Identify which cell holds the provided text, then report its [x, y] central coordinate. 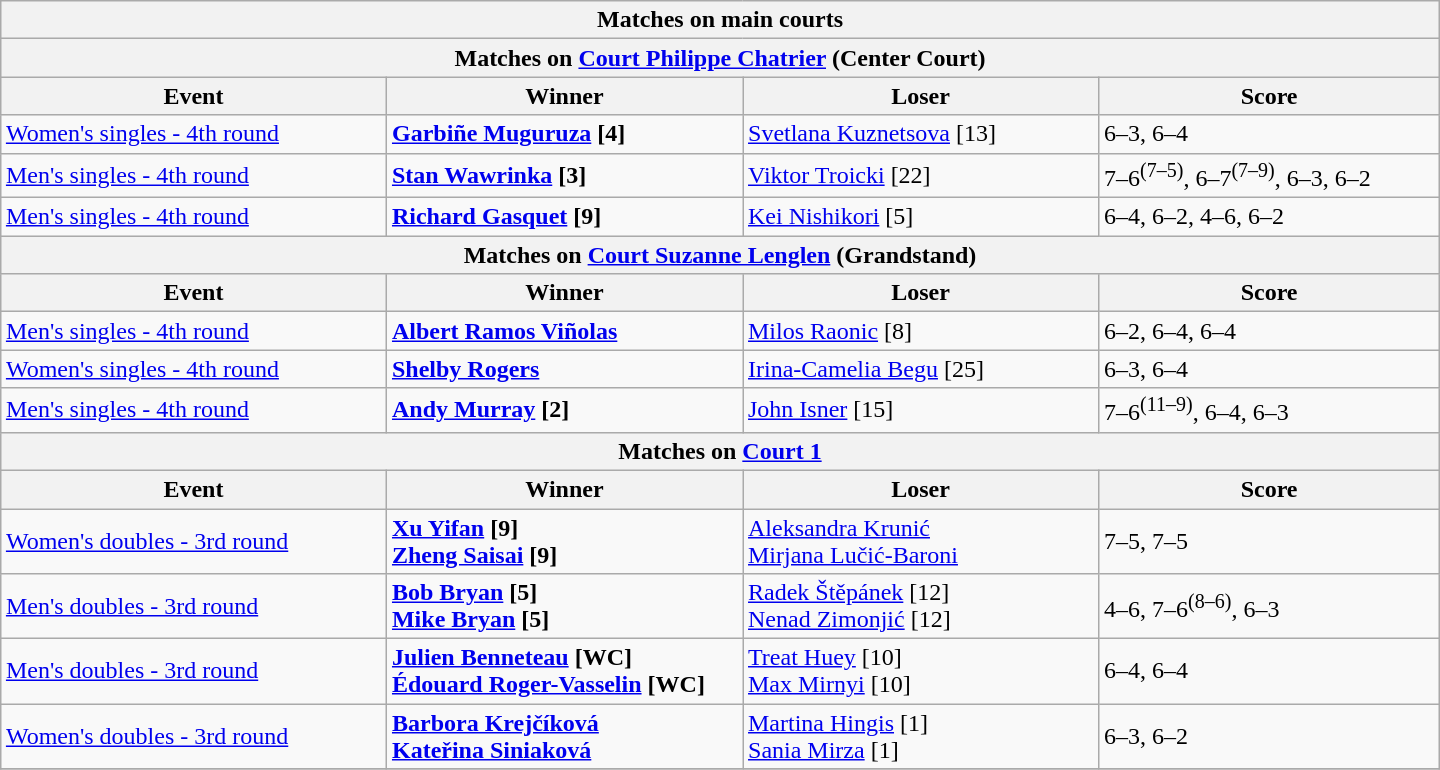
Aleksandra Krunić Mirjana Lučić-Baroni [920, 542]
6–4, 6–4 [1270, 672]
6–2, 6–4, 6–4 [1270, 331]
Milos Raonic [8] [920, 331]
Bob Bryan [5] Mike Bryan [5] [564, 606]
Barbora Krejčíková Kateřina Siniaková [564, 736]
6–4, 6–2, 4–6, 6–2 [1270, 217]
Martina Hingis [1] Sania Mirza [1] [920, 736]
Svetlana Kuznetsova [13] [920, 134]
Albert Ramos Viñolas [564, 331]
Stan Wawrinka [3] [564, 176]
Matches on Court Philippe Chatrier (Center Court) [720, 58]
7–6(11–9), 6–4, 6–3 [1270, 410]
Andy Murray [2] [564, 410]
7–6(7–5), 6–7(7–9), 6–3, 6–2 [1270, 176]
Irina-Camelia Begu [25] [920, 369]
Kei Nishikori [5] [920, 217]
Richard Gasquet [9] [564, 217]
4–6, 7–6(8–6), 6–3 [1270, 606]
Radek Štěpánek [12] Nenad Zimonjić [12] [920, 606]
Matches on Court 1 [720, 451]
Matches on main courts [720, 20]
7–5, 7–5 [1270, 542]
Julien Benneteau [WC] Édouard Roger-Vasselin [WC] [564, 672]
John Isner [15] [920, 410]
Garbiñe Muguruza [4] [564, 134]
Xu Yifan [9] Zheng Saisai [9] [564, 542]
Viktor Troicki [22] [920, 176]
Treat Huey [10] Max Mirnyi [10] [920, 672]
Matches on Court Suzanne Lenglen (Grandstand) [720, 255]
6–3, 6–2 [1270, 736]
Shelby Rogers [564, 369]
